Capture the cell that displays the provided text and extract its [x, y] central coordinate. 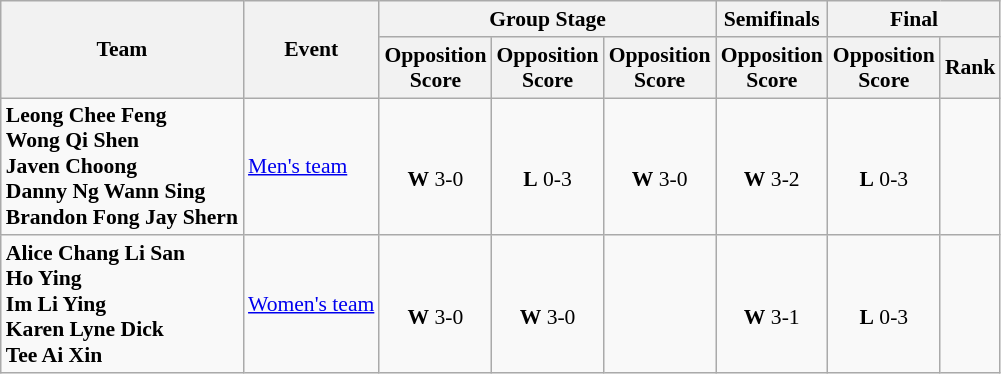
Women's team [311, 305]
Alice Chang Li SanHo YingIm Li YingKaren Lyne DickTee Ai Xin [122, 305]
Rank [970, 68]
Semifinals [772, 19]
Men's team [311, 167]
W 3-2 [772, 167]
Team [122, 50]
W 3-1 [772, 305]
Final [914, 19]
Leong Chee FengWong Qi ShenJaven ChoongDanny Ng Wann SingBrandon Fong Jay Shern [122, 167]
Event [311, 50]
Group Stage [547, 19]
